Return (X, Y) of the center of cell containing provided text 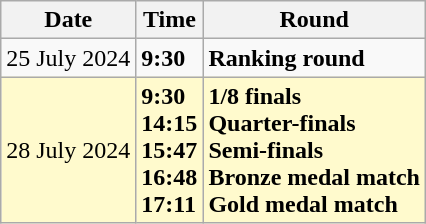
9:3014:1515:4716:4817:11 (170, 150)
Date (68, 20)
Ranking round (314, 58)
1/8 finalsQuarter-finalsSemi-finalsBronze medal matchGold medal match (314, 150)
Round (314, 20)
Time (170, 20)
25 July 2024 (68, 58)
9:30 (170, 58)
28 July 2024 (68, 150)
